From the cell containing the given text, extract its center point as (x, y) coordinate. 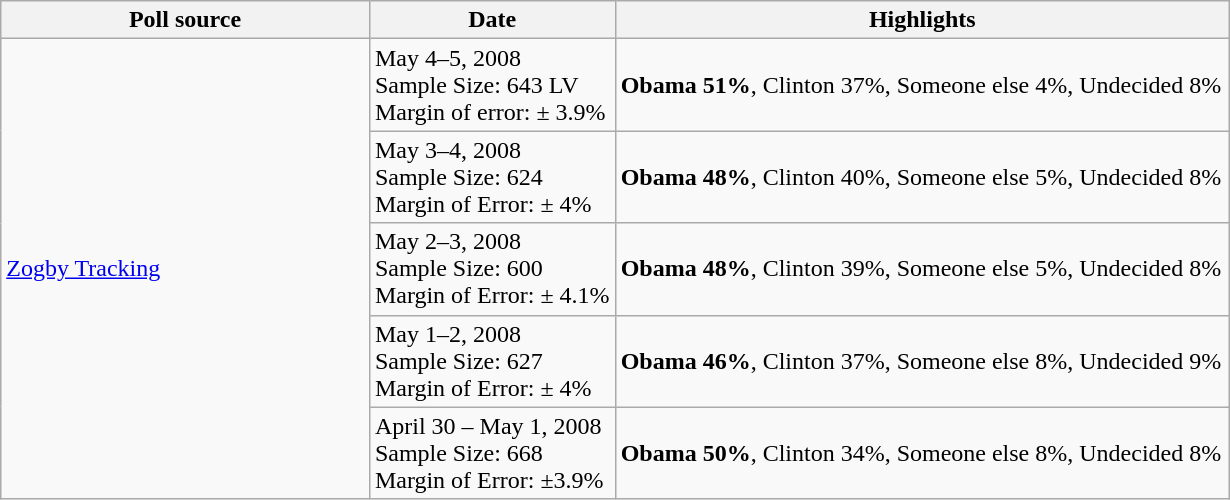
Obama 46%, Clinton 37%, Someone else 8%, Undecided 9% (922, 361)
Poll source (186, 20)
April 30 – May 1, 2008Sample Size: 668Margin of Error: ±3.9% (492, 453)
Zogby Tracking (186, 269)
Obama 48%, Clinton 39%, Someone else 5%, Undecided 8% (922, 269)
Obama 50%, Clinton 34%, Someone else 8%, Undecided 8% (922, 453)
May 3–4, 2008Sample Size: 624Margin of Error: ± 4% (492, 177)
Obama 48%, Clinton 40%, Someone else 5%, Undecided 8% (922, 177)
May 2–3, 2008Sample Size: 600Margin of Error: ± 4.1% (492, 269)
Date (492, 20)
Obama 51%, Clinton 37%, Someone else 4%, Undecided 8% (922, 85)
May 4–5, 2008Sample Size: 643 LVMargin of error: ± 3.9% (492, 85)
Highlights (922, 20)
May 1–2, 2008Sample Size: 627Margin of Error: ± 4% (492, 361)
